From the cell containing the given text, extract its center point as [x, y] coordinate. 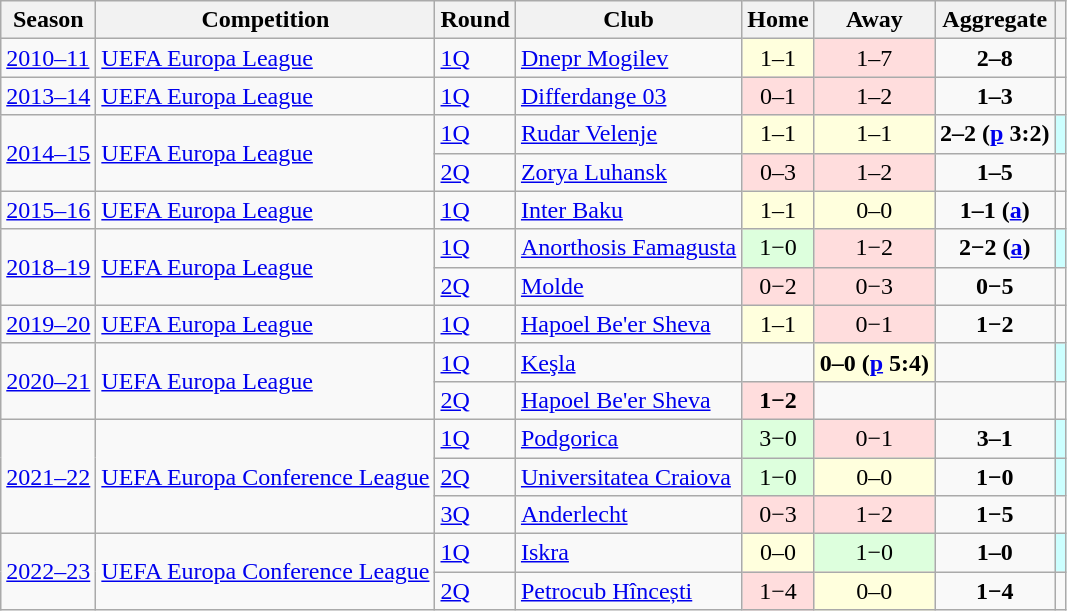
Competition [266, 20]
1–1 (a) [995, 210]
2010–11 [48, 58]
1–5 [995, 172]
Petrocub Hîncești [628, 591]
Home [778, 20]
Keşla [628, 362]
Universitatea Craiova [628, 477]
2013–14 [48, 96]
2020–21 [48, 381]
2022–23 [48, 572]
1–0 [995, 553]
2015–16 [48, 210]
2014–15 [48, 153]
3–1 [995, 438]
Anderlecht [628, 515]
0–3 [778, 172]
0−5 [995, 286]
Season [48, 20]
2−2 (a) [995, 248]
Away [874, 20]
0−2 [778, 286]
2018–19 [48, 267]
Zorya Luhansk [628, 172]
Inter Baku [628, 210]
Round [475, 20]
2021–22 [48, 476]
3−0 [778, 438]
Iskra [628, 553]
2–2 (p 3:2) [995, 134]
Molde [628, 286]
Rudar Velenje [628, 134]
3Q [475, 515]
Podgorica [628, 438]
2019–20 [48, 324]
1–3 [995, 96]
2–8 [995, 58]
0–0 (p 5:4) [874, 362]
1–7 [874, 58]
Anorthosis Famagusta [628, 248]
Dnepr Mogilev [628, 58]
1−5 [995, 515]
0–1 [778, 96]
Aggregate [995, 20]
Differdange 03 [628, 96]
Club [628, 20]
